Return the [x, y] coordinate for the center point of the cell that contains the specified text.  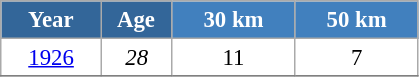
7 [356, 58]
50 km [356, 20]
28 [136, 58]
11 [234, 58]
30 km [234, 20]
Age [136, 20]
Year [52, 20]
1926 [52, 58]
